Provide the [X, Y] coordinate of the cell's center where the given text is located.  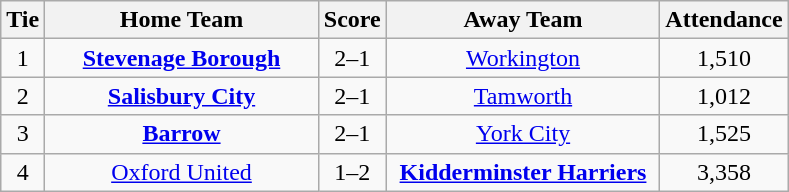
Tamworth [523, 96]
Barrow [182, 134]
Score [352, 20]
Oxford United [182, 172]
1 [23, 58]
Workington [523, 58]
Tie [23, 20]
Salisbury City [182, 96]
1–2 [352, 172]
Away Team [523, 20]
Stevenage Borough [182, 58]
York City [523, 134]
Kidderminster Harriers [523, 172]
3 [23, 134]
2 [23, 96]
1,012 [724, 96]
1,525 [724, 134]
4 [23, 172]
Home Team [182, 20]
Attendance [724, 20]
3,358 [724, 172]
1,510 [724, 58]
